Capture the cell that displays the provided text and extract its [X, Y] central coordinate. 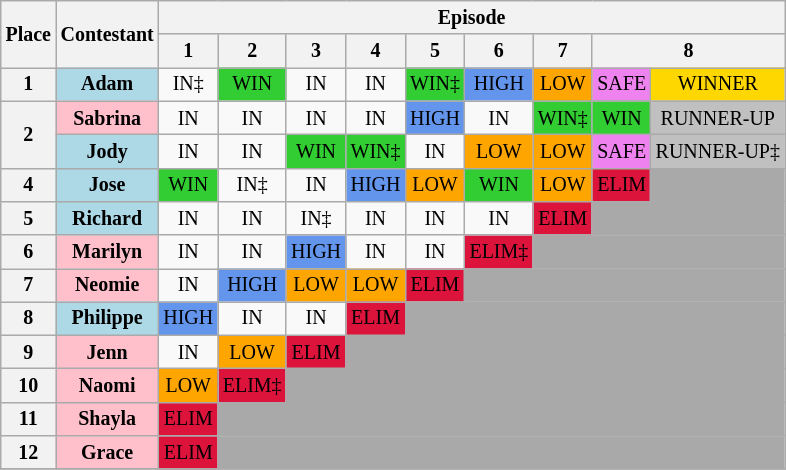
Episode [472, 18]
3 [316, 52]
12 [28, 452]
9 [28, 352]
Richard [108, 218]
Grace [108, 452]
Adam [108, 84]
Naomi [108, 386]
Place [28, 34]
Shayla [108, 420]
Sabrina [108, 118]
10 [28, 386]
Neomie [108, 286]
RUNNER-UP [718, 118]
WINNER [718, 84]
Jose [108, 184]
Marilyn [108, 252]
Jody [108, 152]
Jenn [108, 352]
Contestant [108, 34]
11 [28, 420]
Philippe [108, 318]
RUNNER-UP‡ [718, 152]
